Search for the cell housing the specified text and yield its (X, Y) center coordinate. 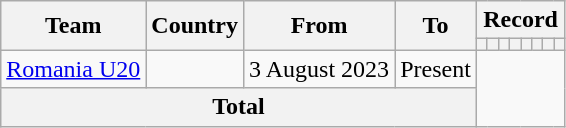
Country (195, 26)
Present (436, 69)
Total (239, 107)
To (436, 26)
3 August 2023 (320, 69)
Romania U20 (74, 69)
From (320, 26)
Team (74, 26)
Record (520, 20)
